Provide the (X, Y) coordinate of the cell's center where the given text is located.  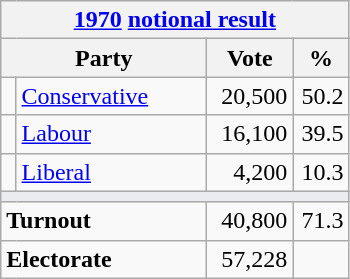
39.5 (321, 134)
% (321, 58)
71.3 (321, 221)
Labour (112, 134)
10.3 (321, 172)
20,500 (250, 96)
16,100 (250, 134)
4,200 (250, 172)
57,228 (250, 259)
1970 notional result (175, 20)
Vote (250, 58)
Electorate (104, 259)
Turnout (104, 221)
Party (104, 58)
Conservative (112, 96)
Liberal (112, 172)
50.2 (321, 96)
40,800 (250, 221)
